Pinpoint the cell where the given text exists, returning its (X, Y) midpoint coordinate. 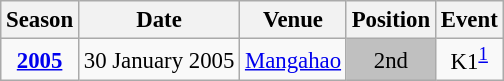
Event (469, 20)
Season (40, 20)
Mangahao (294, 60)
Venue (294, 20)
2nd (390, 60)
2005 (40, 60)
30 January 2005 (158, 60)
Date (158, 20)
Position (390, 20)
K11 (469, 60)
